From the cell containing the given text, extract its center point as (X, Y) coordinate. 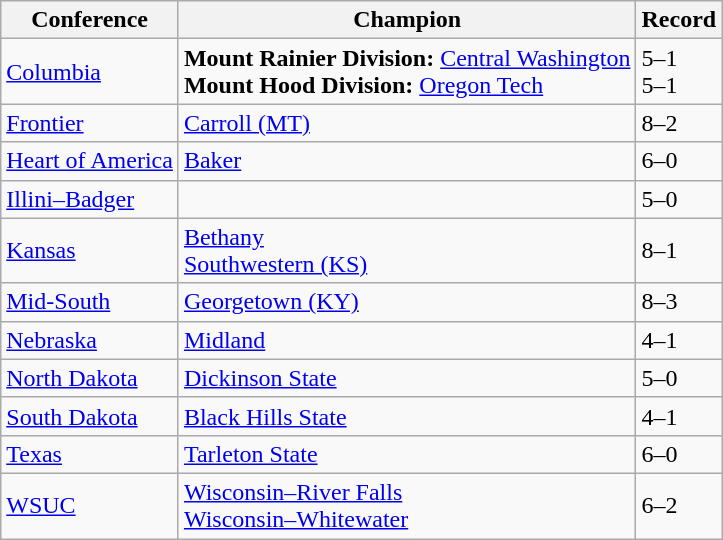
Columbia (90, 72)
Champion (407, 20)
8–1 (679, 250)
Wisconsin–River FallsWisconsin–Whitewater (407, 506)
8–3 (679, 302)
BethanySouthwestern (KS) (407, 250)
8–2 (679, 123)
Conference (90, 20)
Baker (407, 161)
Frontier (90, 123)
Mount Rainier Division: Central WashingtonMount Hood Division: Oregon Tech (407, 72)
Carroll (MT) (407, 123)
Heart of America (90, 161)
Kansas (90, 250)
5–15–1 (679, 72)
Dickinson State (407, 378)
WSUC (90, 506)
Mid-South (90, 302)
Nebraska (90, 340)
South Dakota (90, 416)
Midland (407, 340)
Record (679, 20)
Illini–Badger (90, 199)
Black Hills State (407, 416)
North Dakota (90, 378)
Tarleton State (407, 454)
Texas (90, 454)
Georgetown (KY) (407, 302)
6–2 (679, 506)
